Scan for the cell matching the given text and deliver its (x, y) coordinate at center. 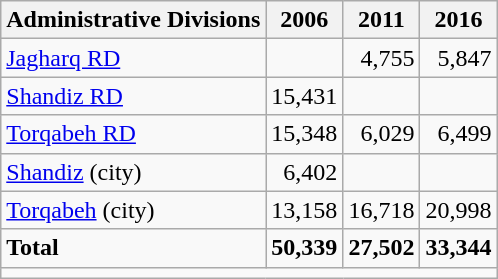
Shandiz (city) (134, 172)
6,402 (304, 172)
20,998 (458, 210)
Administrative Divisions (134, 20)
15,348 (304, 134)
2006 (304, 20)
Jagharq RD (134, 58)
2011 (382, 20)
33,344 (458, 248)
15,431 (304, 96)
5,847 (458, 58)
6,499 (458, 134)
2016 (458, 20)
16,718 (382, 210)
Torqabeh RD (134, 134)
Shandiz RD (134, 96)
4,755 (382, 58)
50,339 (304, 248)
6,029 (382, 134)
Total (134, 248)
27,502 (382, 248)
Torqabeh (city) (134, 210)
13,158 (304, 210)
